Locate the cell with the specified text and output its (X, Y) center coordinate. 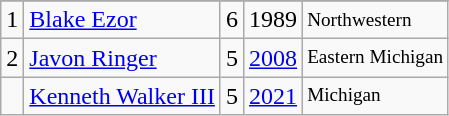
2008 (272, 58)
2 (12, 58)
Javon Ringer (122, 58)
1 (12, 20)
Kenneth Walker III (122, 96)
Michigan (376, 96)
6 (232, 20)
Northwestern (376, 20)
Blake Ezor (122, 20)
1989 (272, 20)
2021 (272, 96)
Eastern Michigan (376, 58)
